Return [x, y] of the center of cell containing provided text 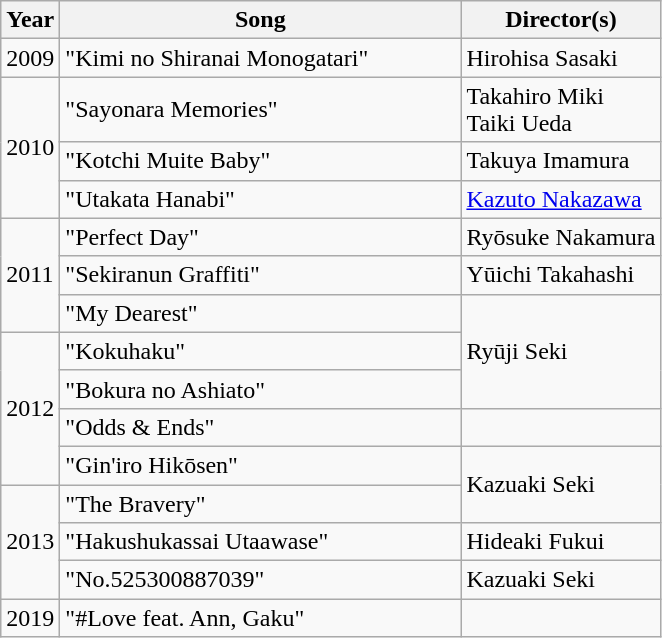
Song [260, 20]
2012 [30, 408]
"Sayonara Memories" [260, 110]
2010 [30, 148]
"Bokura no Ashiato" [260, 389]
"#Love feat. Ann, Gaku" [260, 618]
"My Dearest" [260, 313]
"The Bravery" [260, 503]
Hideaki Fukui [561, 542]
"Utakata Hanabi" [260, 199]
Takahiro MikiTaiki Ueda [561, 110]
"Sekiranun Graffiti" [260, 275]
"Odds & Ends" [260, 427]
Ryūji Seki [561, 351]
Takuya Imamura [561, 161]
"Kimi no Shiranai Monogatari" [260, 58]
Ryōsuke Nakamura [561, 237]
Hirohisa Sasaki [561, 58]
"No.525300887039" [260, 580]
2013 [30, 541]
2009 [30, 58]
Kazuto Nakazawa [561, 199]
"Gin'iro Hikōsen" [260, 465]
2011 [30, 275]
"Hakushukassai Utaawase" [260, 542]
Yūichi Takahashi [561, 275]
"Kokuhaku" [260, 351]
2019 [30, 618]
Year [30, 20]
"Perfect Day" [260, 237]
Director(s) [561, 20]
"Kotchi Muite Baby" [260, 161]
